Output the (x, y) coordinate of the center of the cell containing the given text.  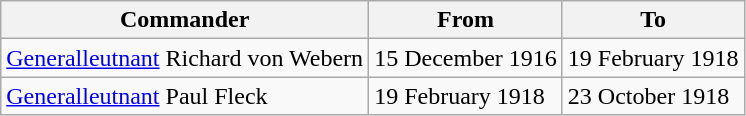
Generalleutnant Richard von Webern (185, 58)
To (653, 20)
Generalleutnant Paul Fleck (185, 96)
From (466, 20)
23 October 1918 (653, 96)
Commander (185, 20)
15 December 1916 (466, 58)
